Detect which cell encompasses the target text, then output its [x, y] center coordinate. 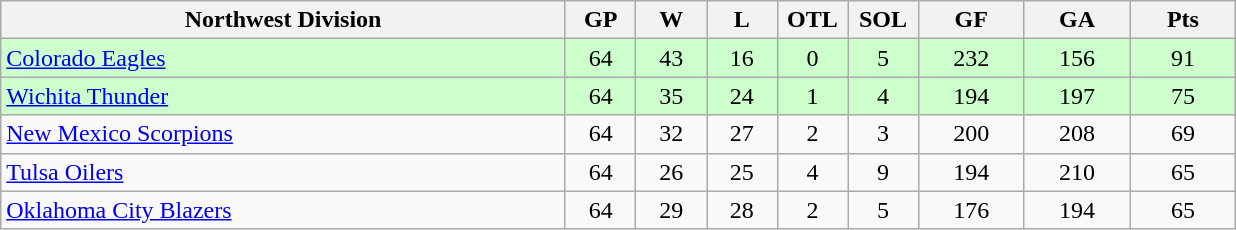
GP [600, 20]
New Mexico Scorpions [284, 134]
SOL [884, 20]
3 [884, 134]
176 [971, 210]
35 [672, 96]
208 [1077, 134]
69 [1183, 134]
9 [884, 172]
Pts [1183, 20]
24 [742, 96]
Wichita Thunder [284, 96]
1 [812, 96]
32 [672, 134]
232 [971, 58]
29 [672, 210]
0 [812, 58]
28 [742, 210]
43 [672, 58]
W [672, 20]
GA [1077, 20]
156 [1077, 58]
Tulsa Oilers [284, 172]
Oklahoma City Blazers [284, 210]
Colorado Eagles [284, 58]
210 [1077, 172]
27 [742, 134]
16 [742, 58]
197 [1077, 96]
GF [971, 20]
Northwest Division [284, 20]
25 [742, 172]
91 [1183, 58]
OTL [812, 20]
L [742, 20]
26 [672, 172]
200 [971, 134]
75 [1183, 96]
